Pinpoint the cell where the given text exists, returning its [X, Y] midpoint coordinate. 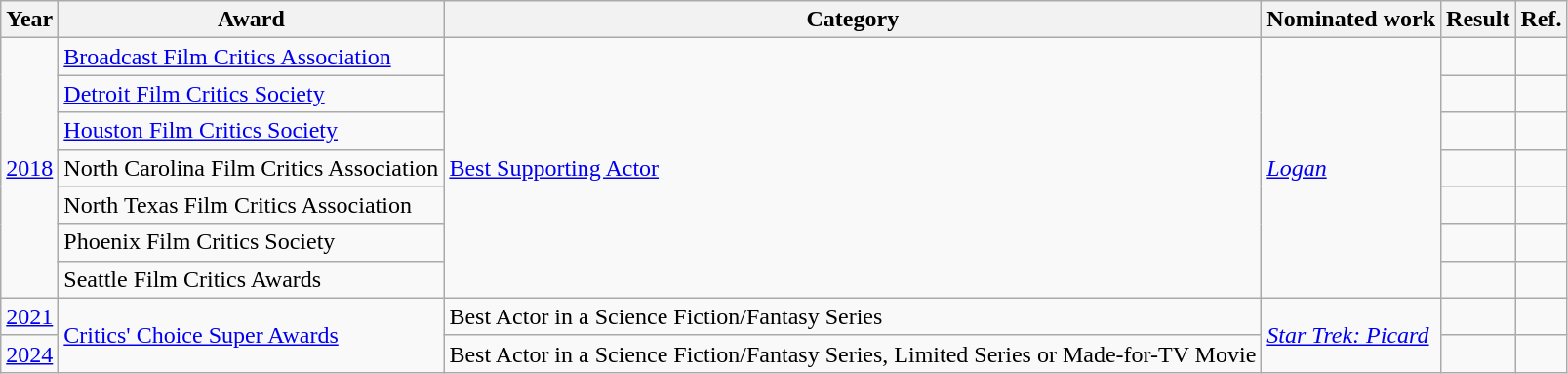
Detroit Film Critics Society [252, 94]
Broadcast Film Critics Association [252, 57]
Logan [1351, 168]
Best Actor in a Science Fiction/Fantasy Series, Limited Series or Made-for-TV Movie [853, 353]
Star Trek: Picard [1351, 335]
Ref. [1542, 20]
Best Actor in a Science Fiction/Fantasy Series [853, 316]
Result [1478, 20]
North Carolina Film Critics Association [252, 168]
Houston Film Critics Society [252, 131]
Critics' Choice Super Awards [252, 335]
2024 [29, 353]
Nominated work [1351, 20]
2021 [29, 316]
North Texas Film Critics Association [252, 205]
2018 [29, 168]
Year [29, 20]
Category [853, 20]
Award [252, 20]
Best Supporting Actor [853, 168]
Phoenix Film Critics Society [252, 242]
Seattle Film Critics Awards [252, 279]
